Detect which cell encompasses the target text, then output its [X, Y] center coordinate. 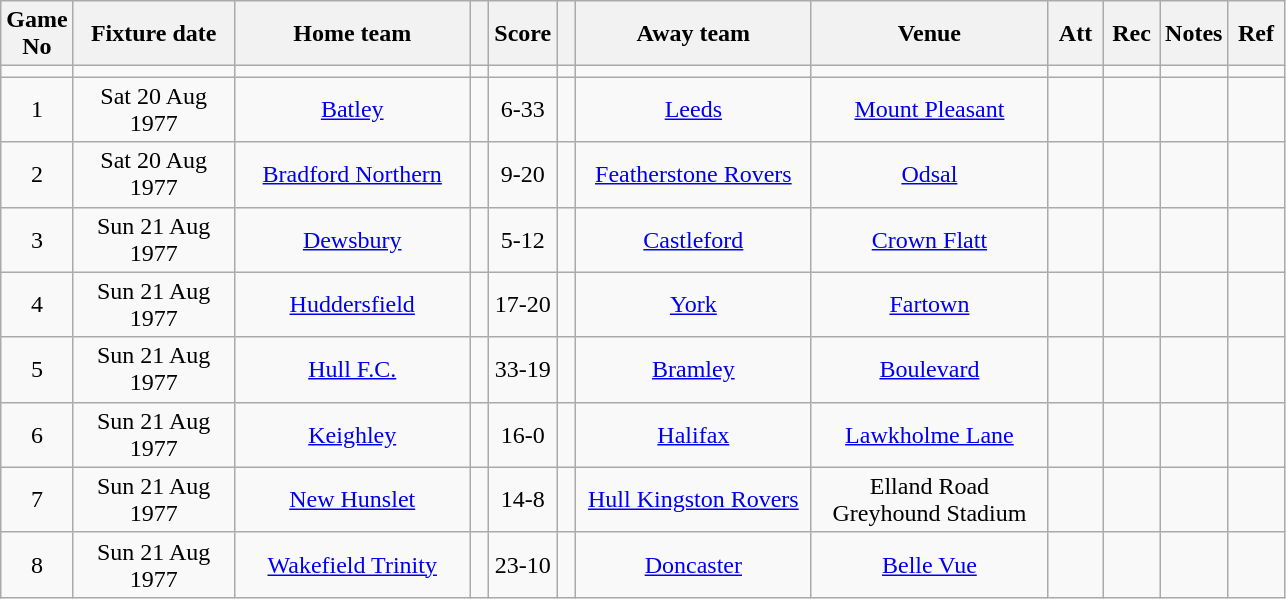
4 [37, 304]
1 [37, 110]
Fartown [929, 304]
Elland Road Greyhound Stadium [929, 500]
Belle Vue [929, 564]
8 [37, 564]
Ref [1256, 34]
23-10 [523, 564]
York [693, 304]
9-20 [523, 174]
Featherstone Rovers [693, 174]
6-33 [523, 110]
Crown Flatt [929, 240]
Home team [352, 34]
Odsal [929, 174]
3 [37, 240]
Huddersfield [352, 304]
Wakefield Trinity [352, 564]
Batley [352, 110]
17-20 [523, 304]
New Hunslet [352, 500]
Notes [1194, 34]
5-12 [523, 240]
14-8 [523, 500]
Leeds [693, 110]
Boulevard [929, 370]
2 [37, 174]
Doncaster [693, 564]
Bradford Northern [352, 174]
Keighley [352, 434]
Hull Kingston Rovers [693, 500]
5 [37, 370]
Away team [693, 34]
Mount Pleasant [929, 110]
Score [523, 34]
Venue [929, 34]
Rec [1132, 34]
Fixture date [154, 34]
Castleford [693, 240]
Bramley [693, 370]
33-19 [523, 370]
Dewsbury [352, 240]
16-0 [523, 434]
6 [37, 434]
Lawkholme Lane [929, 434]
Hull F.C. [352, 370]
7 [37, 500]
Game No [37, 34]
Att [1075, 34]
Halifax [693, 434]
